Capture the cell that displays the provided text and extract its [X, Y] central coordinate. 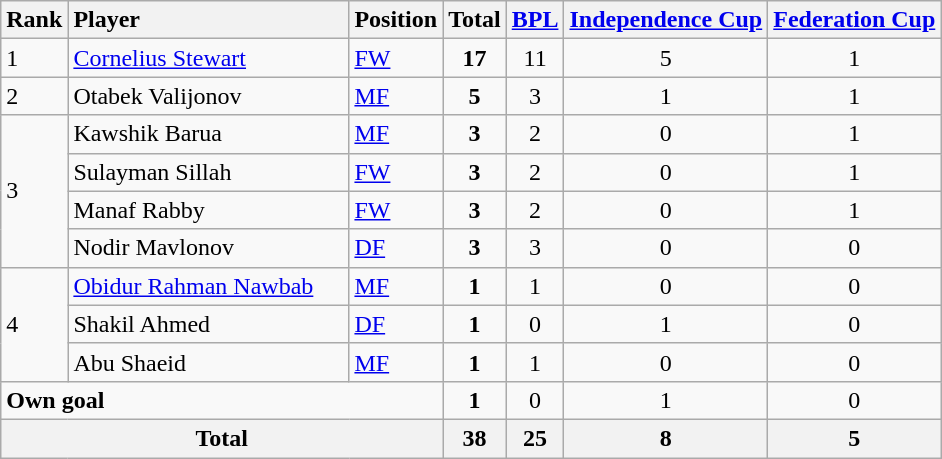
11 [535, 58]
BPL [535, 20]
38 [475, 438]
Own goal [222, 400]
17 [475, 58]
4 [34, 324]
Shakil Ahmed [208, 324]
Player [208, 20]
Position [396, 20]
Obidur Rahman Nawbab [208, 286]
Otabek Valijonov [208, 96]
Rank [34, 20]
Cornelius Stewart [208, 58]
8 [666, 438]
Nodir Mavlonov [208, 248]
Kawshik Barua [208, 134]
Independence Cup [666, 20]
25 [535, 438]
Manaf Rabby [208, 210]
Abu Shaeid [208, 362]
Sulayman Sillah [208, 172]
Federation Cup [854, 20]
